Return (x, y) of the center of cell containing provided text 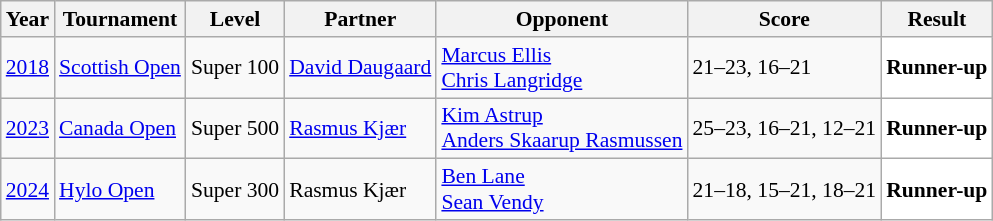
21–23, 16–21 (785, 68)
Opponent (562, 19)
Super 500 (235, 128)
2023 (28, 128)
Level (235, 19)
Hylo Open (120, 190)
Canada Open (120, 128)
David Daugaard (360, 68)
Year (28, 19)
2018 (28, 68)
Super 300 (235, 190)
Kim Astrup Anders Skaarup Rasmussen (562, 128)
Ben Lane Sean Vendy (562, 190)
Super 100 (235, 68)
Result (936, 19)
Tournament (120, 19)
Scottish Open (120, 68)
2024 (28, 190)
Marcus Ellis Chris Langridge (562, 68)
Score (785, 19)
25–23, 16–21, 12–21 (785, 128)
Partner (360, 19)
21–18, 15–21, 18–21 (785, 190)
